Output the [x, y] coordinate of the center of the cell containing the given text.  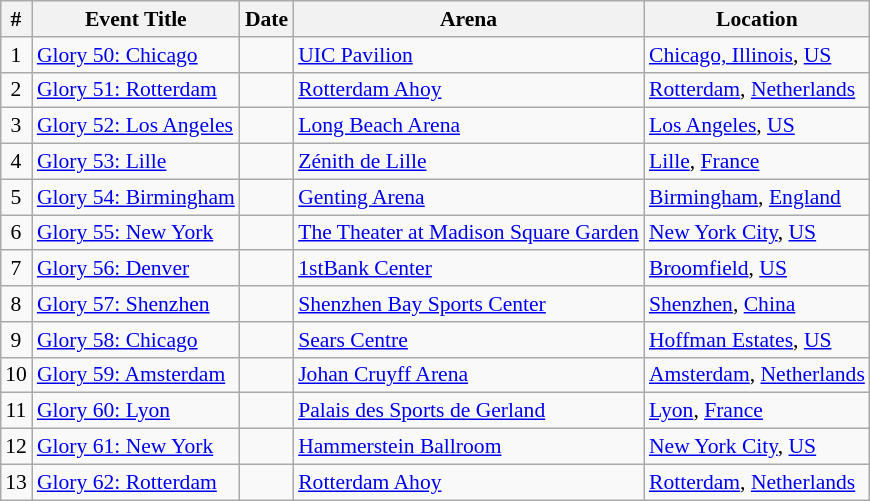
Zénith de Lille [468, 162]
Hoffman Estates, US [757, 340]
Birmingham, England [757, 197]
Shenzhen, China [757, 304]
Glory 54: Birmingham [136, 197]
Johan Cruyff Arena [468, 375]
The Theater at Madison Square Garden [468, 233]
Long Beach Arena [468, 126]
Glory 59: Amsterdam [136, 375]
9 [16, 340]
Location [757, 19]
Lille, France [757, 162]
UIC Pavilion [468, 55]
Glory 57: Shenzhen [136, 304]
1 [16, 55]
2 [16, 90]
Hammerstein Ballroom [468, 447]
Glory 50: Chicago [136, 55]
4 [16, 162]
Palais des Sports de Gerland [468, 411]
Amsterdam, Netherlands [757, 375]
1stBank Center [468, 269]
7 [16, 269]
Glory 58: Chicago [136, 340]
Sears Centre [468, 340]
Glory 56: Denver [136, 269]
12 [16, 447]
6 [16, 233]
13 [16, 482]
3 [16, 126]
Event Title [136, 19]
Shenzhen Bay Sports Center [468, 304]
Los Angeles, US [757, 126]
Glory 55: New York [136, 233]
Glory 53: Lille [136, 162]
Glory 61: New York [136, 447]
Glory 51: Rotterdam [136, 90]
Broomfield, US [757, 269]
Glory 52: Los Angeles [136, 126]
10 [16, 375]
11 [16, 411]
Arena [468, 19]
Date [266, 19]
Chicago, Illinois, US [757, 55]
8 [16, 304]
Glory 62: Rotterdam [136, 482]
5 [16, 197]
Lyon, France [757, 411]
Glory 60: Lyon [136, 411]
Genting Arena [468, 197]
# [16, 19]
